Search for the cell housing the specified text and yield its [X, Y] center coordinate. 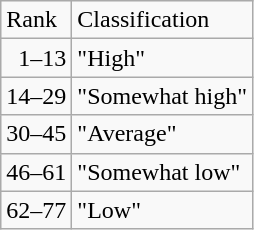
1–13 [36, 58]
Classification [162, 20]
14–29 [36, 96]
"High" [162, 58]
30–45 [36, 134]
"Somewhat low" [162, 172]
"Somewhat high" [162, 96]
46–61 [36, 172]
"Low" [162, 210]
62–77 [36, 210]
Rank [36, 20]
"Average" [162, 134]
